Find where the given text appears and provide that cell's center as (x, y) coordinate. 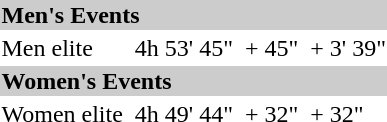
Men elite (62, 48)
Women's Events (194, 81)
Men's Events (194, 15)
4h 53' 45" (184, 48)
+ 45" (271, 48)
